Identify which cell holds the provided text, then report its (x, y) central coordinate. 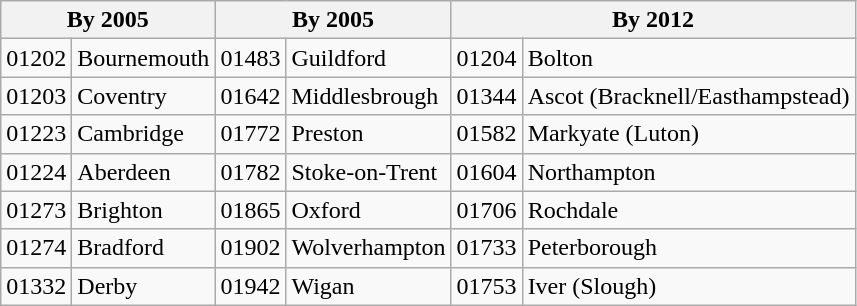
Wolverhampton (368, 248)
Brighton (144, 210)
01483 (250, 58)
Northampton (688, 172)
01604 (486, 172)
Markyate (Luton) (688, 134)
Coventry (144, 96)
Preston (368, 134)
01902 (250, 248)
01582 (486, 134)
01332 (36, 286)
01706 (486, 210)
01642 (250, 96)
Oxford (368, 210)
01733 (486, 248)
01224 (36, 172)
01202 (36, 58)
01204 (486, 58)
By 2012 (653, 20)
Stoke-on-Trent (368, 172)
01942 (250, 286)
Guildford (368, 58)
Ascot (Bracknell/Easthampstead) (688, 96)
Wigan (368, 286)
Cambridge (144, 134)
Peterborough (688, 248)
Aberdeen (144, 172)
Bradford (144, 248)
01274 (36, 248)
01344 (486, 96)
01782 (250, 172)
01772 (250, 134)
Iver (Slough) (688, 286)
Middlesbrough (368, 96)
01223 (36, 134)
01865 (250, 210)
01273 (36, 210)
Derby (144, 286)
Bournemouth (144, 58)
01203 (36, 96)
Bolton (688, 58)
01753 (486, 286)
Rochdale (688, 210)
